For the text-containing cell, return its midpoint in [X, Y] coordinate format. 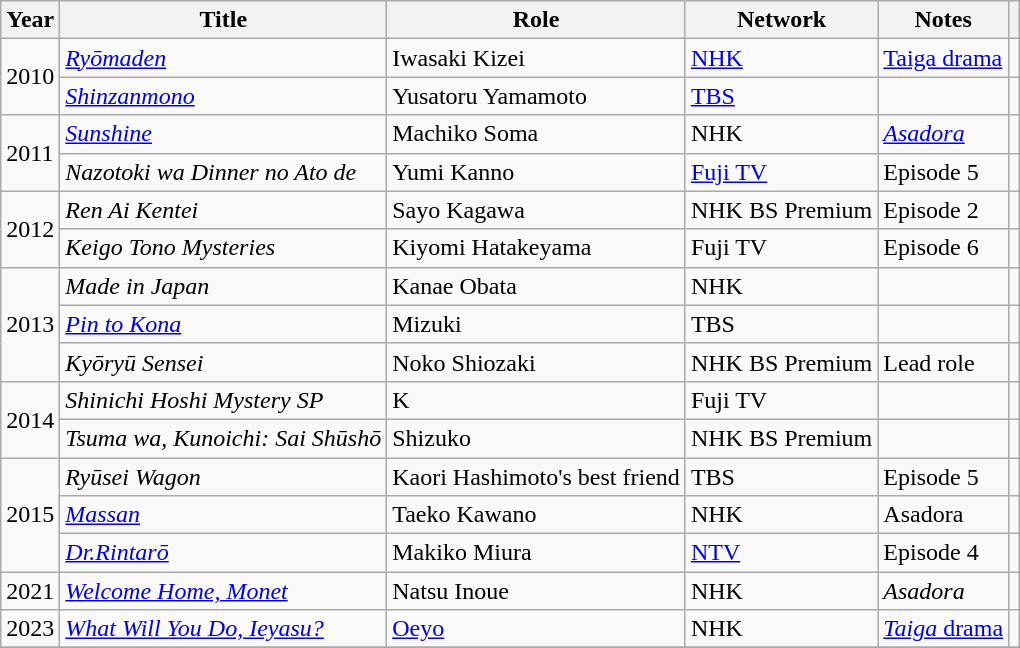
Notes [944, 20]
Machiko Soma [536, 134]
2012 [30, 229]
2014 [30, 419]
What Will You Do, Ieyasu? [224, 629]
Title [224, 20]
Lead role [944, 362]
Dr.Rintarō [224, 553]
2011 [30, 153]
Episode 4 [944, 553]
Network [781, 20]
Shinzanmono [224, 96]
Oeyo [536, 629]
Shinichi Hoshi Mystery SP [224, 400]
Nazotoki wa Dinner no Ato de [224, 172]
Sayo Kagawa [536, 210]
Kiyomi Hatakeyama [536, 248]
2015 [30, 515]
2010 [30, 77]
Ryōmaden [224, 58]
Ryūsei Wagon [224, 477]
NTV [781, 553]
Yumi Kanno [536, 172]
Iwasaki Kizei [536, 58]
Yusatoru Yamamoto [536, 96]
Year [30, 20]
Shizuko [536, 438]
2023 [30, 629]
2013 [30, 324]
Pin to Kona [224, 324]
Tsuma wa, Kunoichi: Sai Shūshō [224, 438]
Kanae Obata [536, 286]
Mizuki [536, 324]
K [536, 400]
Kaori Hashimoto's best friend [536, 477]
Noko Shiozaki [536, 362]
Natsu Inoue [536, 591]
2021 [30, 591]
Sunshine [224, 134]
Ren Ai Kentei [224, 210]
Episode 2 [944, 210]
Keigo Tono Mysteries [224, 248]
Massan [224, 515]
Episode 6 [944, 248]
Taeko Kawano [536, 515]
Made in Japan [224, 286]
Welcome Home, Monet [224, 591]
Role [536, 20]
Makiko Miura [536, 553]
Kyōryū Sensei [224, 362]
